Determine the [x, y] coordinate at the center of the cell enclosing the given text.  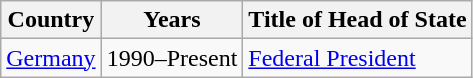
Germany [51, 58]
Title of Head of State [358, 20]
Country [51, 20]
1990–Present [172, 58]
Federal President [358, 58]
Years [172, 20]
